Pinpoint the cell where the given text exists, returning its [X, Y] midpoint coordinate. 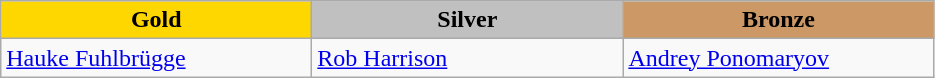
Gold [156, 20]
Andrey Ponomaryov [778, 58]
Rob Harrison [468, 58]
Bronze [778, 20]
Hauke Fuhlbrügge [156, 58]
Silver [468, 20]
